Determine the (X, Y) coordinate at the center of the cell enclosing the given text.  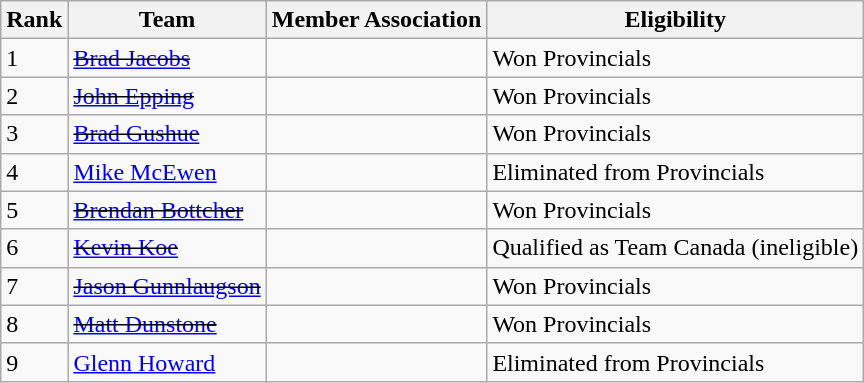
Jason Gunnlaugson (167, 286)
Brendan Bottcher (167, 210)
Matt Dunstone (167, 324)
Team (167, 20)
Kevin Koe (167, 248)
Rank (34, 20)
Member Association (376, 20)
1 (34, 58)
8 (34, 324)
9 (34, 362)
Qualified as Team Canada (ineligible) (676, 248)
John Epping (167, 96)
4 (34, 172)
Brad Gushue (167, 134)
Glenn Howard (167, 362)
2 (34, 96)
Brad Jacobs (167, 58)
Mike McEwen (167, 172)
7 (34, 286)
5 (34, 210)
Eligibility (676, 20)
3 (34, 134)
6 (34, 248)
